From the cell containing the given text, extract its center point as (X, Y) coordinate. 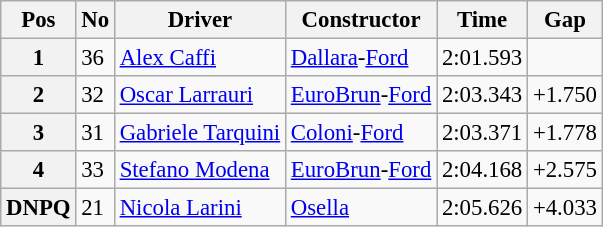
31 (95, 133)
Time (482, 20)
2:04.168 (482, 170)
2:01.593 (482, 58)
Dallara-Ford (360, 58)
+1.778 (566, 133)
Oscar Larrauri (200, 95)
33 (95, 170)
21 (95, 208)
Alex Caffi (200, 58)
Gabriele Tarquini (200, 133)
Stefano Modena (200, 170)
2 (38, 95)
Nicola Larini (200, 208)
+1.750 (566, 95)
Gap (566, 20)
32 (95, 95)
No (95, 20)
4 (38, 170)
Driver (200, 20)
DNPQ (38, 208)
Constructor (360, 20)
2:03.343 (482, 95)
Osella (360, 208)
3 (38, 133)
+2.575 (566, 170)
+4.033 (566, 208)
Pos (38, 20)
Coloni-Ford (360, 133)
2:03.371 (482, 133)
1 (38, 58)
36 (95, 58)
2:05.626 (482, 208)
